Determine the (X, Y) coordinate at the center of the cell enclosing the given text.  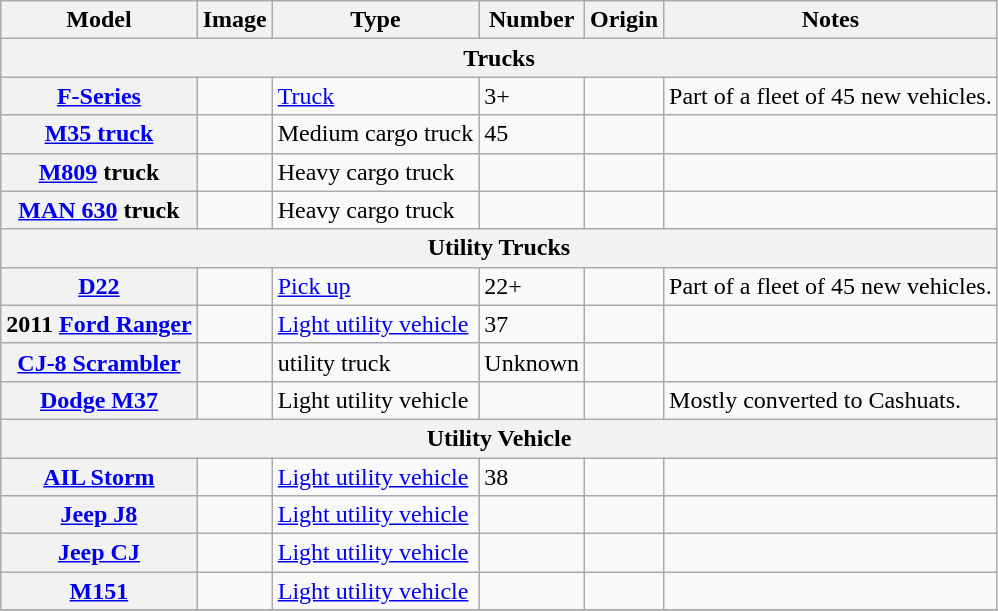
Medium cargo truck (376, 134)
Jeep J8 (99, 515)
38 (532, 477)
Type (376, 20)
Utility Vehicle (499, 438)
Origin (624, 20)
Image (234, 20)
Unknown (532, 362)
2011 Ford Ranger (99, 324)
D22 (99, 286)
Pick up (376, 286)
Jeep CJ (99, 553)
Trucks (499, 58)
F-Series (99, 96)
CJ-8 Scrambler (99, 362)
Utility Trucks (499, 248)
M809 truck (99, 172)
MAN 630 truck (99, 210)
Dodge M37 (99, 400)
3+ (532, 96)
M151 (99, 591)
M35 truck (99, 134)
utility truck (376, 362)
Model (99, 20)
37 (532, 324)
AIL Storm (99, 477)
22+ (532, 286)
Truck (376, 96)
Notes (831, 20)
Number (532, 20)
45 (532, 134)
Mostly converted to Cashuats. (831, 400)
